Return (X, Y) of the center of cell containing provided text 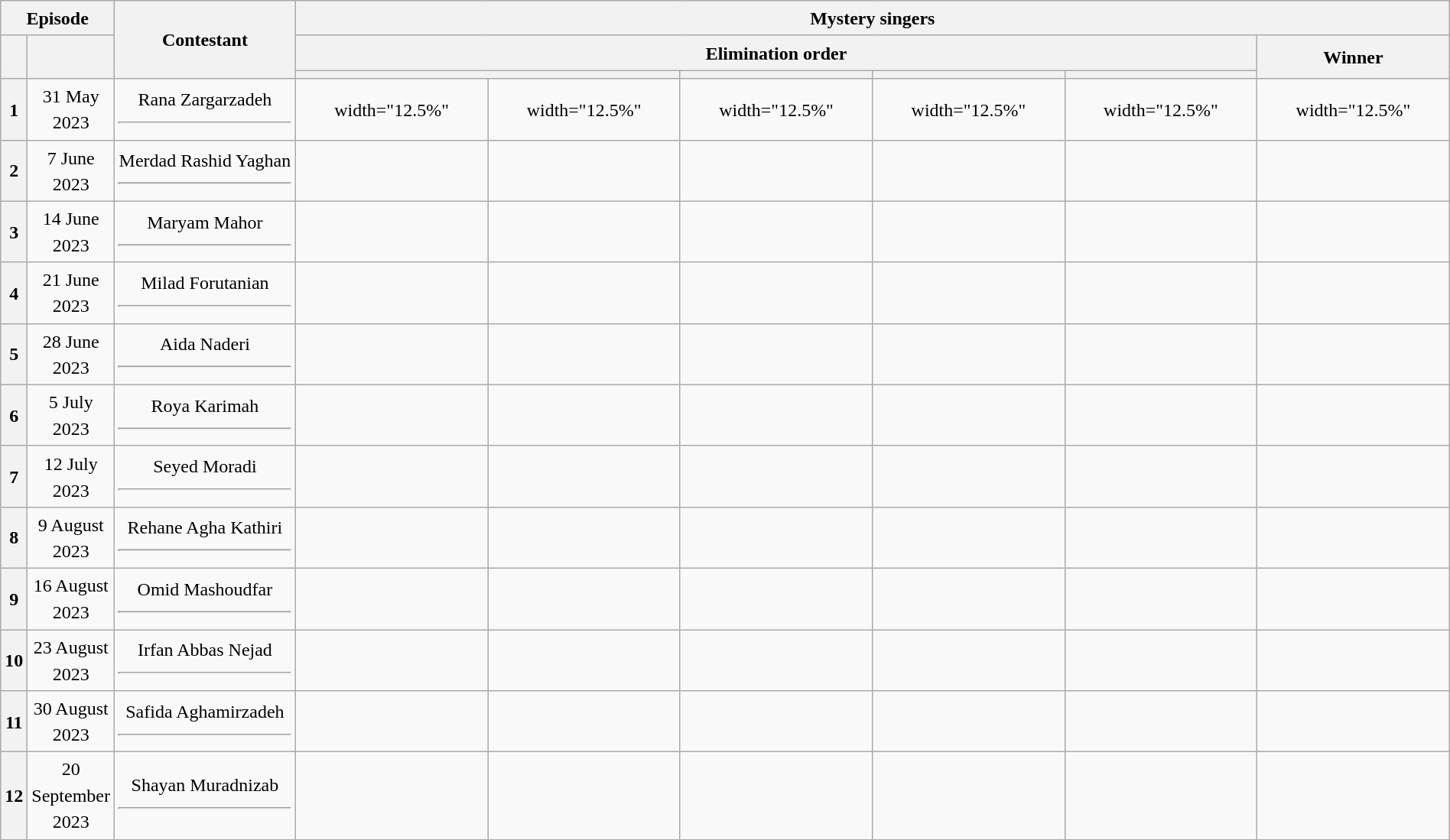
6 (14, 415)
9 August 2023 (71, 537)
Elimination order (775, 53)
23 August 2023 (71, 660)
Contestant (205, 40)
8 (14, 537)
Irfan Abbas Nejad (205, 660)
Milad Forutanian (205, 293)
20 September 2023 (71, 796)
7 June 2023 (71, 170)
5 (14, 354)
Rana Zargarzadeh (205, 109)
5 July 2023 (71, 415)
Seyed Moradi (205, 476)
1 (14, 109)
Episode (58, 18)
12 July 2023 (71, 476)
Merdad Rashid Yaghan (205, 170)
3 (14, 232)
28 June 2023 (71, 354)
Omid Mashoudfar (205, 598)
7 (14, 476)
16 August 2023 (71, 598)
Mystery singers (872, 18)
4 (14, 293)
14 June 2023 (71, 232)
30 August 2023 (71, 722)
Safida Aghamirzadeh (205, 722)
2 (14, 170)
31 May 2023 (71, 109)
9 (14, 598)
Aida Naderi (205, 354)
11 (14, 722)
Winner (1354, 57)
Roya Karimah (205, 415)
Maryam Mahor (205, 232)
12 (14, 796)
10 (14, 660)
Rehane Agha Kathiri (205, 537)
Shayan Muradnizab (205, 796)
21 June 2023 (71, 293)
